Provide the [X, Y] coordinate of the cell's center where the given text is located.  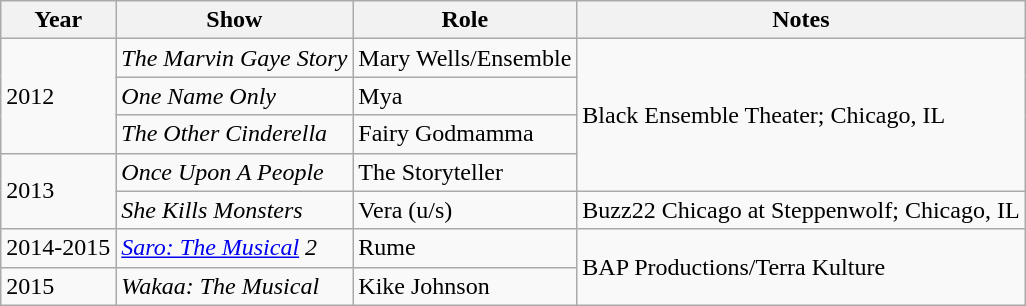
She Kills Monsters [234, 210]
Buzz22 Chicago at Steppenwolf; Chicago, IL [801, 210]
Show [234, 20]
Black Ensemble Theater; Chicago, IL [801, 115]
Notes [801, 20]
Rume [465, 248]
Role [465, 20]
Once Upon A People [234, 172]
The Storyteller [465, 172]
Vera (u/s) [465, 210]
Wakaa: The Musical [234, 286]
One Name Only [234, 96]
The Other Cinderella [234, 134]
2015 [58, 286]
Saro: The Musical 2 [234, 248]
2014-2015 [58, 248]
Year [58, 20]
2012 [58, 96]
BAP Productions/Terra Kulture [801, 267]
Kike Johnson [465, 286]
Fairy Godmamma [465, 134]
Mya [465, 96]
The Marvin Gaye Story [234, 58]
2013 [58, 191]
Mary Wells/Ensemble [465, 58]
